Pinpoint the cell where the given text exists, returning its (x, y) midpoint coordinate. 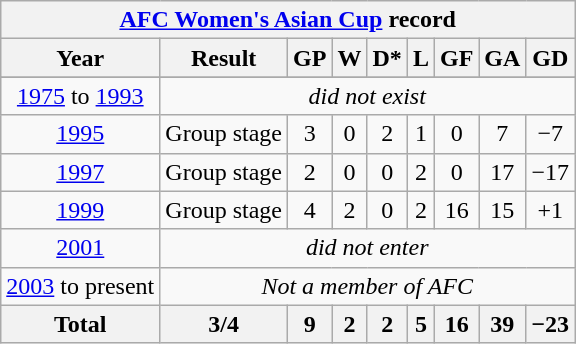
1 (420, 134)
GD (550, 58)
17 (502, 172)
did not enter (368, 248)
GP (310, 58)
D* (387, 58)
W (350, 58)
L (420, 58)
GA (502, 58)
1997 (80, 172)
Not a member of AFC (368, 286)
GF (456, 58)
+1 (550, 210)
−7 (550, 134)
2001 (80, 248)
did not exist (368, 96)
Result (224, 58)
7 (502, 134)
1999 (80, 210)
1975 to 1993 (80, 96)
Year (80, 58)
3/4 (224, 324)
−17 (550, 172)
1995 (80, 134)
39 (502, 324)
4 (310, 210)
5 (420, 324)
AFC Women's Asian Cup record (288, 20)
3 (310, 134)
−23 (550, 324)
2003 to present (80, 286)
15 (502, 210)
Total (80, 324)
9 (310, 324)
